Search for the cell housing the specified text and yield its (x, y) center coordinate. 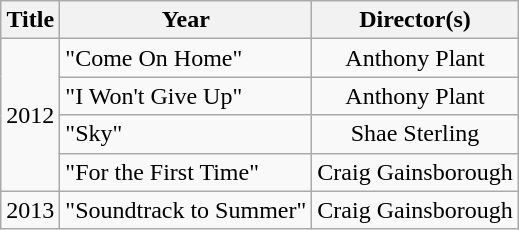
"I Won't Give Up" (186, 96)
"For the First Time" (186, 172)
2013 (30, 210)
Shae Sterling (415, 134)
Director(s) (415, 20)
Year (186, 20)
"Come On Home" (186, 58)
"Sky" (186, 134)
"Soundtrack to Summer" (186, 210)
2012 (30, 115)
Title (30, 20)
